Identify which cell holds the provided text, then report its [X, Y] central coordinate. 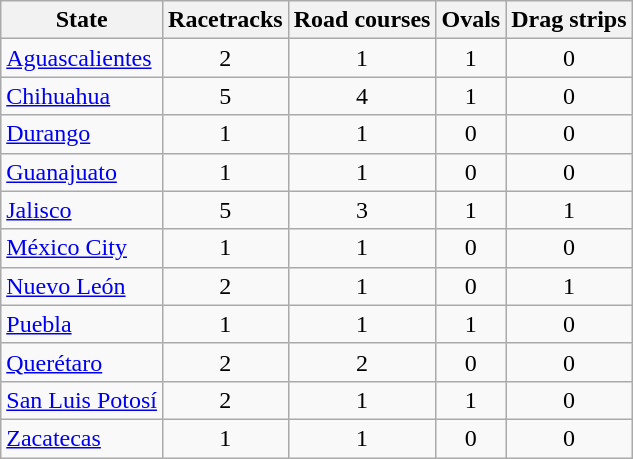
Durango [82, 134]
3 [362, 210]
Zacatecas [82, 438]
Road courses [362, 20]
Chihuahua [82, 96]
Nuevo León [82, 286]
Racetracks [226, 20]
Drag strips [569, 20]
San Luis Potosí [82, 400]
Querétaro [82, 362]
México City [82, 248]
Guanajuato [82, 172]
Jalisco [82, 210]
Aguascalientes [82, 58]
State [82, 20]
Ovals [471, 20]
4 [362, 96]
Puebla [82, 324]
